Return the [X, Y] coordinate for the center point of the cell that contains the specified text.  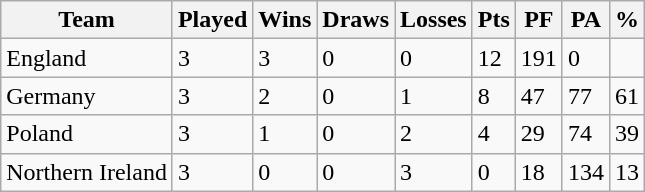
18 [538, 172]
191 [538, 58]
8 [494, 96]
47 [538, 96]
134 [586, 172]
Poland [87, 134]
4 [494, 134]
Losses [433, 20]
Team [87, 20]
Germany [87, 96]
England [87, 58]
Wins [285, 20]
39 [626, 134]
12 [494, 58]
PA [586, 20]
77 [586, 96]
Northern Ireland [87, 172]
Pts [494, 20]
PF [538, 20]
13 [626, 172]
74 [586, 134]
Draws [356, 20]
Played [212, 20]
% [626, 20]
61 [626, 96]
29 [538, 134]
